Provide the [X, Y] coordinate of the cell's center where the given text is located.  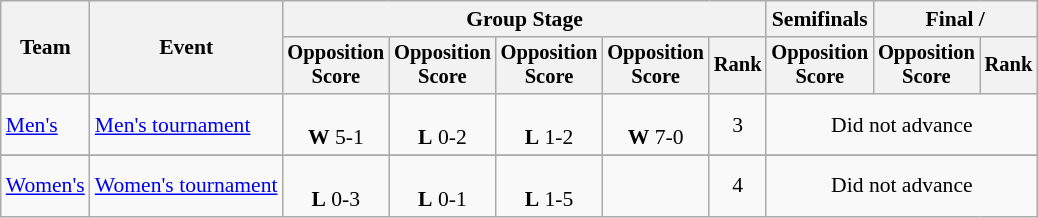
Semifinals [820, 19]
Men's tournament [186, 124]
4 [738, 186]
L 1-2 [550, 124]
Women's [46, 186]
Team [46, 48]
Men's [46, 124]
L 0-2 [442, 124]
L 0-1 [442, 186]
W 7-0 [656, 124]
Event [186, 48]
3 [738, 124]
W 5-1 [336, 124]
L 1-5 [550, 186]
Final / [955, 19]
Group Stage [525, 19]
L 0-3 [336, 186]
Women's tournament [186, 186]
